Extract the (X, Y) coordinate from the center of the cell holding the provided text.  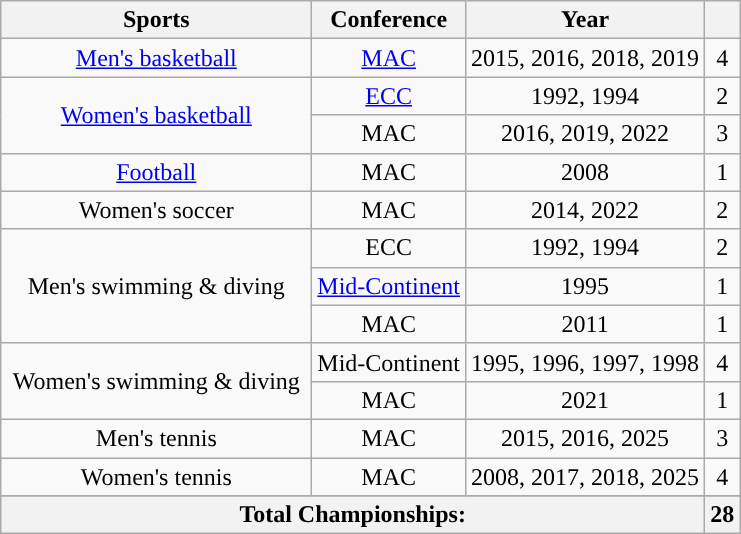
Women's tennis (156, 477)
28 (722, 515)
2011 (586, 324)
2008 (586, 172)
Women's soccer (156, 210)
Total Championships: (353, 515)
Men's basketball (156, 58)
2015, 2016, 2025 (586, 438)
Women's swimming & diving (156, 381)
Women's basketball (156, 115)
Conference (389, 20)
2014, 2022 (586, 210)
2015, 2016, 2018, 2019 (586, 58)
Year (586, 20)
Sports (156, 20)
2021 (586, 400)
Men's swimming & diving (156, 286)
1995 (586, 286)
2008, 2017, 2018, 2025 (586, 477)
2016, 2019, 2022 (586, 134)
Football (156, 172)
Men's tennis (156, 438)
1995, 1996, 1997, 1998 (586, 362)
